Extract the (X, Y) coordinate from the center of the cell holding the provided text.  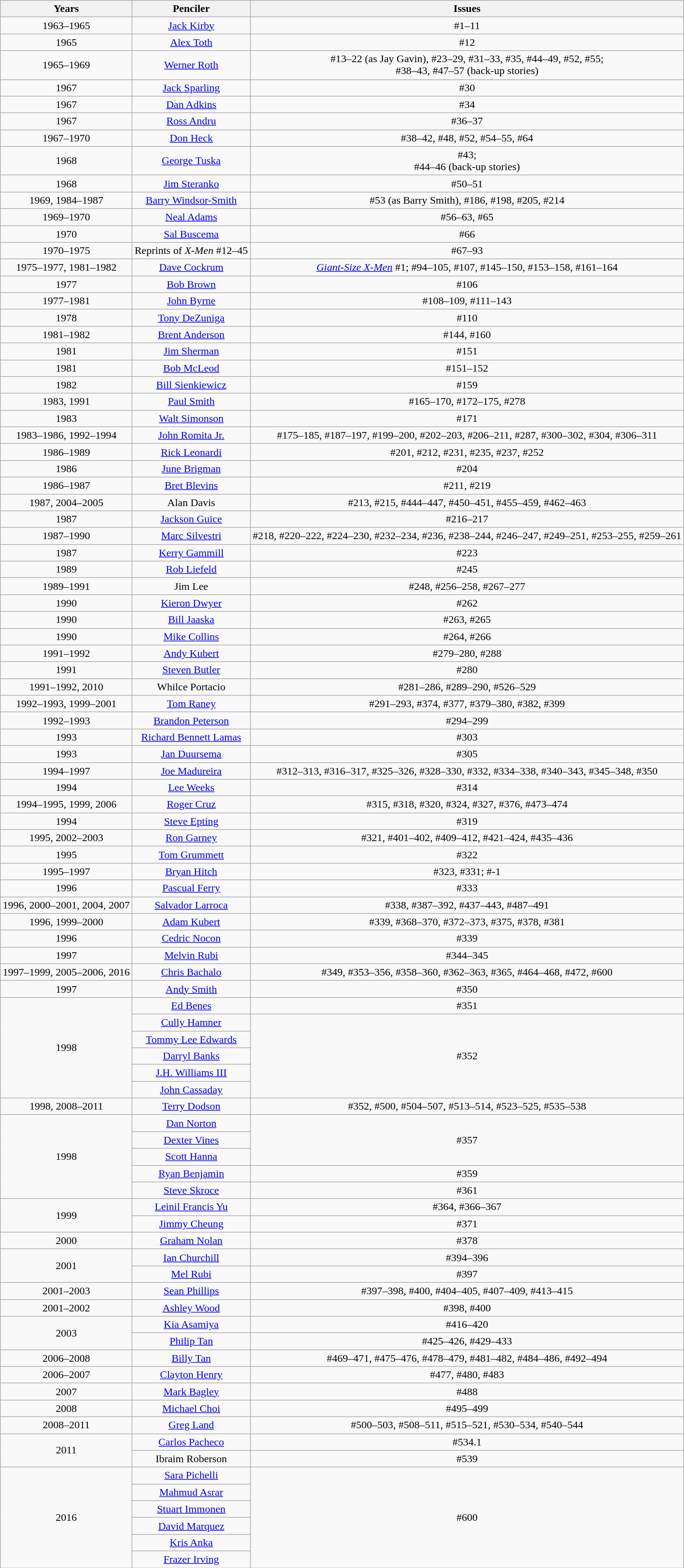
Don Heck (191, 138)
Darryl Banks (191, 1056)
Ron Garney (191, 838)
Werner Roth (191, 65)
Sara Pichelli (191, 1475)
1987–1990 (66, 536)
#600 (467, 1517)
Frazer Irving (191, 1559)
#38–42, #48, #52, #54–55, #64 (467, 138)
Barry Windsor-Smith (191, 200)
Bob McLeod (191, 368)
Alex Toth (191, 42)
2016 (66, 1517)
Kerry Gammill (191, 553)
1992–1993, 1999–2001 (66, 704)
#339, #368–370, #372–373, #375, #378, #381 (467, 922)
Jack Sparling (191, 88)
#315, #318, #320, #324, #327, #376, #473–474 (467, 804)
1995 (66, 855)
2003 (66, 1333)
1970–1975 (66, 251)
#291–293, #374, #377, #379–380, #382, #399 (467, 704)
Paul Smith (191, 402)
#110 (467, 318)
1977–1981 (66, 301)
#34 (467, 104)
#279–280, #288 (467, 653)
#352 (467, 1056)
1996, 2000–2001, 2004, 2007 (66, 905)
Steve Epting (191, 821)
Lee Weeks (191, 788)
2007 (66, 1392)
1999 (66, 1215)
#50–51 (467, 183)
1965 (66, 42)
1977 (66, 284)
Philip Tan (191, 1341)
#223 (467, 553)
#56–63, #65 (467, 217)
Jack Kirby (191, 26)
Cully Hamner (191, 1022)
#213, #215, #444–447, #450–451, #455–459, #462–463 (467, 502)
#204 (467, 469)
Neal Adams (191, 217)
#1–11 (467, 26)
Andy Kubert (191, 653)
David Marquez (191, 1526)
Tom Grummett (191, 855)
1991–1992 (66, 653)
Clayton Henry (191, 1375)
1986 (66, 469)
#469–471, #475–476, #478–479, #481–482, #484–486, #492–494 (467, 1358)
#495–499 (467, 1408)
Bill Jaaska (191, 620)
#534.1 (467, 1442)
Andy Smith (191, 989)
2011 (66, 1450)
Jim Sherman (191, 351)
#218, #220–222, #224–230, #232–234, #236, #238–244, #246–247, #249–251, #253–255, #259–261 (467, 536)
Steve Skroce (191, 1190)
Tony DeZuniga (191, 318)
Ibraim Roberson (191, 1459)
Alan Davis (191, 502)
1995, 2002–2003 (66, 838)
#171 (467, 418)
June Brigman (191, 469)
1967–1970 (66, 138)
1995–1997 (66, 872)
#53 (as Barry Smith), #186, #198, #205, #214 (467, 200)
1994–1997 (66, 771)
1986–1989 (66, 452)
Sean Phillips (191, 1291)
#416–420 (467, 1325)
J.H. Williams III (191, 1073)
2006–2008 (66, 1358)
#159 (467, 385)
Salvador Larroca (191, 905)
#294–299 (467, 720)
Graham Nolan (191, 1240)
Steven Butler (191, 670)
Issues (467, 9)
#106 (467, 284)
#350 (467, 989)
Billy Tan (191, 1358)
#344–345 (467, 955)
Giant-Size X-Men #1; #94–105, #107, #145–150, #153–158, #161–164 (467, 268)
George Tuska (191, 160)
Richard Bennett Lamas (191, 737)
Bob Brown (191, 284)
Jan Duursema (191, 754)
#175–185, #187–197, #199–200, #202–203, #206–211, #287, #300–302, #304, #306–311 (467, 435)
1987, 2004–2005 (66, 502)
1992–1993 (66, 720)
Tom Raney (191, 704)
#13–22 (as Jay Gavin), #23–29, #31–33, #35, #44–49, #52, #55; #38–43, #47–57 (back-up stories) (467, 65)
#211, #219 (467, 485)
#338, #387–392, #437–443, #487–491 (467, 905)
Marc Silvestri (191, 536)
1996, 1999–2000 (66, 922)
1981–1982 (66, 335)
Pascual Ferry (191, 888)
#351 (467, 1006)
Walt Simonson (191, 418)
#12 (467, 42)
#281–286, #289–290, #526–529 (467, 687)
Jimmy Cheung (191, 1224)
2008 (66, 1408)
2000 (66, 1240)
Carlos Pacheco (191, 1442)
#66 (467, 234)
#322 (467, 855)
#477, #480, #483 (467, 1375)
1991–1992, 2010 (66, 687)
1991 (66, 670)
#36–37 (467, 121)
1994–1995, 1999, 2006 (66, 804)
1989 (66, 570)
#108–109, #111–143 (467, 301)
John Romita Jr. (191, 435)
Dan Norton (191, 1123)
Roger Cruz (191, 804)
Bret Blevins (191, 485)
Mark Bagley (191, 1392)
#394–396 (467, 1257)
Whilce Portacio (191, 687)
#151–152 (467, 368)
Kris Anka (191, 1542)
1969, 1984–1987 (66, 200)
#248, #256–258, #267–277 (467, 586)
#262 (467, 603)
1965–1969 (66, 65)
#303 (467, 737)
1969–1970 (66, 217)
1975–1977, 1981–1982 (66, 268)
#323, #331; #-1 (467, 872)
1983–1986, 1992–1994 (66, 435)
John Cassaday (191, 1090)
Ross Andru (191, 121)
2001 (66, 1266)
#359 (467, 1173)
Mahmud Asrar (191, 1492)
#339 (467, 939)
#539 (467, 1459)
Ashley Wood (191, 1308)
1998, 2008–2011 (66, 1106)
#371 (467, 1224)
#151 (467, 351)
Penciler (191, 9)
1978 (66, 318)
#43; #44–46 (back-up stories) (467, 160)
Dexter Vines (191, 1140)
Sal Buscema (191, 234)
Dan Adkins (191, 104)
Dave Cockrum (191, 268)
#352, #500, #504–507, #513–514, #523–525, #535–538 (467, 1106)
#280 (467, 670)
#397–398, #400, #404–405, #407–409, #413–415 (467, 1291)
John Byrne (191, 301)
Ian Churchill (191, 1257)
Rick Leonardi (191, 452)
#165–170, #172–175, #278 (467, 402)
Cedric Nocon (191, 939)
1997–1999, 2005–2006, 2016 (66, 972)
#500–503, #508–511, #515–521, #530–534, #540–544 (467, 1425)
Reprints of X-Men #12–45 (191, 251)
Mike Collins (191, 637)
#378 (467, 1240)
Greg Land (191, 1425)
2001–2003 (66, 1291)
#398, #400 (467, 1308)
Jackson Guice (191, 519)
Stuart Immonen (191, 1509)
#216–217 (467, 519)
Ed Benes (191, 1006)
1989–1991 (66, 586)
Michael Choi (191, 1408)
Bryan Hitch (191, 872)
Melvin Rubi (191, 955)
Brent Anderson (191, 335)
Kia Asamiya (191, 1325)
Tommy Lee Edwards (191, 1039)
#245 (467, 570)
#314 (467, 788)
Adam Kubert (191, 922)
Brandon Peterson (191, 720)
Mel Rubi (191, 1274)
#305 (467, 754)
1982 (66, 385)
#397 (467, 1274)
Rob Liefeld (191, 570)
Kieron Dwyer (191, 603)
#357 (467, 1140)
#364, #366–367 (467, 1207)
#488 (467, 1392)
Joe Madureira (191, 771)
#361 (467, 1190)
Leinil Francis Yu (191, 1207)
2008–2011 (66, 1425)
1970 (66, 234)
#425–426, #429–433 (467, 1341)
#264, #266 (467, 637)
Bill Sienkiewicz (191, 385)
1986–1987 (66, 485)
1983 (66, 418)
#67–93 (467, 251)
Chris Bachalo (191, 972)
#312–313, #316–317, #325–326, #328–330, #332, #334–338, #340–343, #345–348, #350 (467, 771)
2001–2002 (66, 1308)
#144, #160 (467, 335)
#263, #265 (467, 620)
#333 (467, 888)
#319 (467, 821)
1983, 1991 (66, 402)
#201, #212, #231, #235, #237, #252 (467, 452)
#30 (467, 88)
#349, #353–356, #358–360, #362–363, #365, #464–468, #472, #600 (467, 972)
Scott Hanna (191, 1157)
Terry Dodson (191, 1106)
Jim Steranko (191, 183)
Jim Lee (191, 586)
2006–2007 (66, 1375)
#321, #401–402, #409–412, #421–424, #435–436 (467, 838)
Ryan Benjamin (191, 1173)
Years (66, 9)
1963–1965 (66, 26)
